Find where the given text appears and provide that cell's center as (X, Y) coordinate. 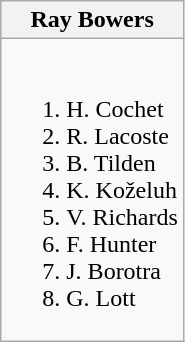
Ray Bowers (92, 20)
H. Cochet R. Lacoste B. Tilden K. Koželuh V. Richards F. Hunter J. Borotra G. Lott (92, 190)
